Pinpoint the cell where the given text exists, returning its (x, y) midpoint coordinate. 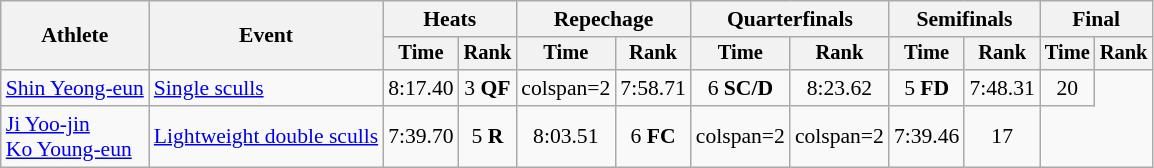
Ji Yoo-jinKo Young-eun (75, 136)
Event (266, 36)
7:39.46 (926, 136)
17 (1002, 136)
6 FC (652, 136)
20 (1068, 88)
Shin Yeong-eun (75, 88)
8:23.62 (840, 88)
7:39.70 (420, 136)
7:48.31 (1002, 88)
Athlete (75, 36)
5 FD (926, 88)
Single sculls (266, 88)
8:03.51 (566, 136)
Quarterfinals (790, 19)
7:58.71 (652, 88)
Semifinals (964, 19)
8:17.40 (420, 88)
6 SC/D (740, 88)
Final (1096, 19)
3 QF (488, 88)
Heats (450, 19)
5 R (488, 136)
Repechage (604, 19)
Lightweight double sculls (266, 136)
